Locate the cell with the specified text and output its [X, Y] center coordinate. 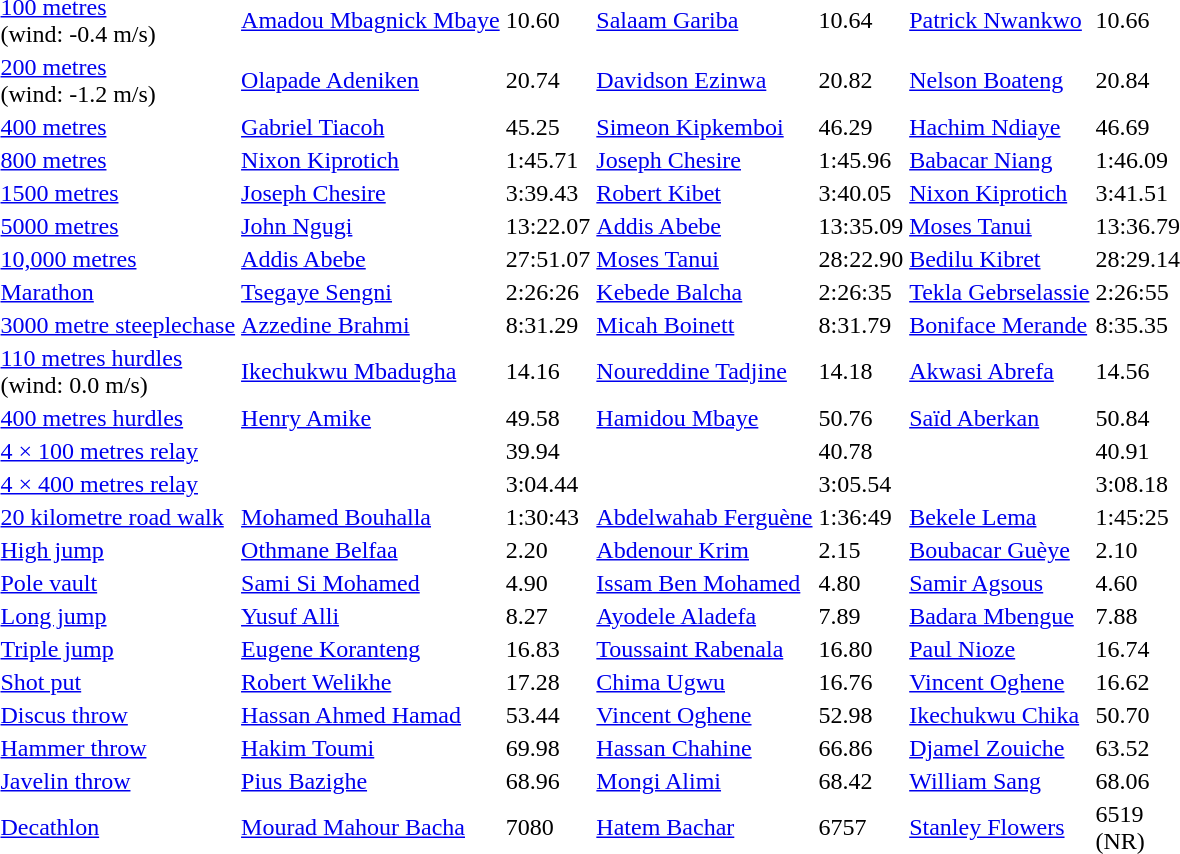
13:35.09 [861, 226]
Djamel Zouiche [1000, 748]
Olapade Adeniken [371, 80]
68.96 [548, 781]
8:31.79 [861, 325]
20.82 [861, 80]
Kebede Balcha [704, 292]
Gabriel Tiacoh [371, 127]
John Ngugi [371, 226]
Boubacar Guèye [1000, 550]
45.25 [548, 127]
Ikechukwu Chika [1000, 715]
Simeon Kipkemboi [704, 127]
Ayodele Aladefa [704, 616]
Paul Nioze [1000, 649]
2.20 [548, 550]
40.78 [861, 451]
Badara Mbengue [1000, 616]
2:26:26 [548, 292]
4.80 [861, 583]
13:22.07 [548, 226]
Hamidou Mbaye [704, 418]
Yusuf Alli [371, 616]
2.15 [861, 550]
7.89 [861, 616]
3:39.43 [548, 193]
Akwasi Abrefa [1000, 372]
52.98 [861, 715]
Davidson Ezinwa [704, 80]
4.90 [548, 583]
Abdenour Krim [704, 550]
66.86 [861, 748]
14.18 [861, 372]
Mongi Alimi [704, 781]
1:30:43 [548, 517]
50.76 [861, 418]
Boniface Merande [1000, 325]
Samir Agsous [1000, 583]
Sami Si Mohamed [371, 583]
16.83 [548, 649]
39.94 [548, 451]
16.80 [861, 649]
Ikechukwu Mbadugha [371, 372]
Abdelwahab Ferguène [704, 517]
28:22.90 [861, 259]
8.27 [548, 616]
Saïd Aberkan [1000, 418]
2:26:35 [861, 292]
3:40.05 [861, 193]
Noureddine Tadjine [704, 372]
49.58 [548, 418]
1:36:49 [861, 517]
William Sang [1000, 781]
Hachim Ndiaye [1000, 127]
Tekla Gebrselassie [1000, 292]
Azzedine Brahmi [371, 325]
Issam Ben Mohamed [704, 583]
Hakim Toumi [371, 748]
Toussaint Rabenala [704, 649]
Hassan Chahine [704, 748]
Pius Bazighe [371, 781]
3:05.54 [861, 484]
Chima Ugwu [704, 682]
68.42 [861, 781]
Babacar Niang [1000, 160]
Micah Boinett [704, 325]
Henry Amike [371, 418]
16.76 [861, 682]
8:31.29 [548, 325]
Bekele Lema [1000, 517]
14.16 [548, 372]
20.74 [548, 80]
Nelson Boateng [1000, 80]
46.29 [861, 127]
Eugene Koranteng [371, 649]
53.44 [548, 715]
69.98 [548, 748]
Bedilu Kibret [1000, 259]
1:45.71 [548, 160]
17.28 [548, 682]
Mohamed Bouhalla [371, 517]
Robert Welikhe [371, 682]
27:51.07 [548, 259]
Robert Kibet [704, 193]
3:04.44 [548, 484]
Hassan Ahmed Hamad [371, 715]
Othmane Belfaa [371, 550]
Tsegaye Sengni [371, 292]
1:45.96 [861, 160]
